From the cell containing the given text, extract its center point as (X, Y) coordinate. 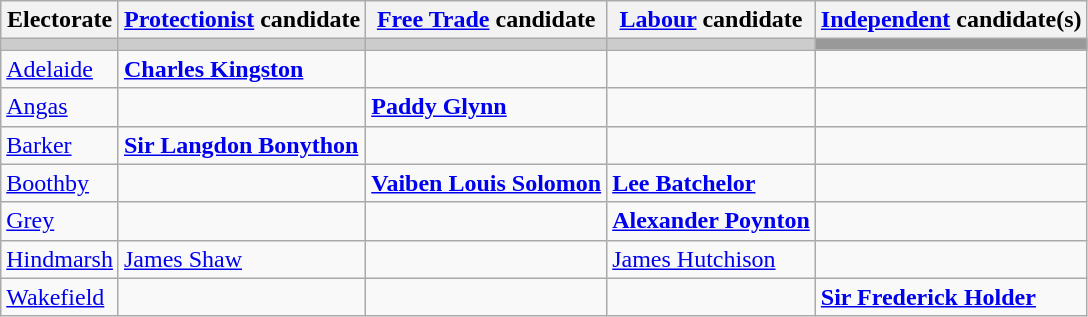
Sir Langdon Bonython (242, 145)
Grey (60, 221)
Adelaide (60, 69)
Protectionist candidate (242, 20)
Charles Kingston (242, 69)
Labour candidate (712, 20)
Hindmarsh (60, 259)
Independent candidate(s) (951, 20)
James Shaw (242, 259)
Electorate (60, 20)
Boothby (60, 183)
Lee Batchelor (712, 183)
Angas (60, 107)
James Hutchison (712, 259)
Free Trade candidate (486, 20)
Vaiben Louis Solomon (486, 183)
Alexander Poynton (712, 221)
Paddy Glynn (486, 107)
Wakefield (60, 297)
Sir Frederick Holder (951, 297)
Barker (60, 145)
